Extract the (x, y) coordinate from the center of the cell holding the provided text.  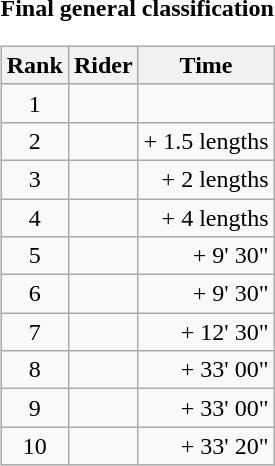
10 (34, 446)
2 (34, 141)
+ 33' 20" (206, 446)
6 (34, 294)
4 (34, 217)
+ 1.5 lengths (206, 141)
+ 12' 30" (206, 332)
Rank (34, 65)
+ 2 lengths (206, 179)
7 (34, 332)
+ 4 lengths (206, 217)
5 (34, 256)
3 (34, 179)
9 (34, 408)
1 (34, 103)
Time (206, 65)
Rider (103, 65)
8 (34, 370)
